Provide the [X, Y] coordinate of the cell's center where the given text is located.  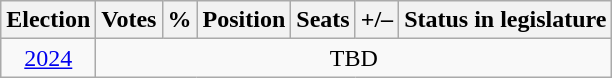
Votes [129, 20]
Seats [323, 20]
% [180, 20]
TBD [354, 58]
2024 [48, 58]
+/– [376, 20]
Election [48, 20]
Position [244, 20]
Status in legislature [506, 20]
